Locate the cell with the specified text and output its (X, Y) center coordinate. 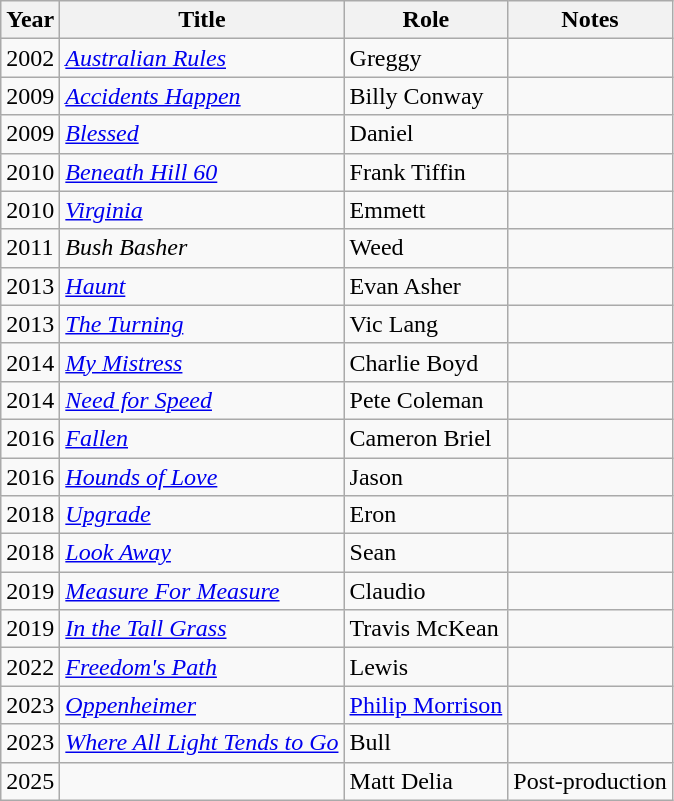
Freedom's Path (202, 667)
Emmett (426, 210)
Hounds of Love (202, 477)
Blessed (202, 134)
Role (426, 20)
Bull (426, 743)
My Mistress (202, 362)
Accidents Happen (202, 96)
Measure For Measure (202, 591)
Virginia (202, 210)
Where All Light Tends to Go (202, 743)
2022 (30, 667)
Oppenheimer (202, 705)
Billy Conway (426, 96)
Year (30, 20)
Lewis (426, 667)
Eron (426, 515)
Sean (426, 553)
Beneath Hill 60 (202, 172)
Haunt (202, 286)
In the Tall Grass (202, 629)
Weed (426, 248)
Charlie Boyd (426, 362)
Fallen (202, 438)
Title (202, 20)
Vic Lang (426, 324)
Pete Coleman (426, 400)
2011 (30, 248)
Greggy (426, 58)
Bush Basher (202, 248)
Claudio (426, 591)
Evan Asher (426, 286)
The Turning (202, 324)
Post-production (590, 781)
Australian Rules (202, 58)
2002 (30, 58)
Matt Delia (426, 781)
Philip Morrison (426, 705)
Jason (426, 477)
Notes (590, 20)
Frank Tiffin (426, 172)
Daniel (426, 134)
Need for Speed (202, 400)
Cameron Briel (426, 438)
Upgrade (202, 515)
Travis McKean (426, 629)
2025 (30, 781)
Look Away (202, 553)
